Pinpoint the cell where the given text exists, returning its [x, y] midpoint coordinate. 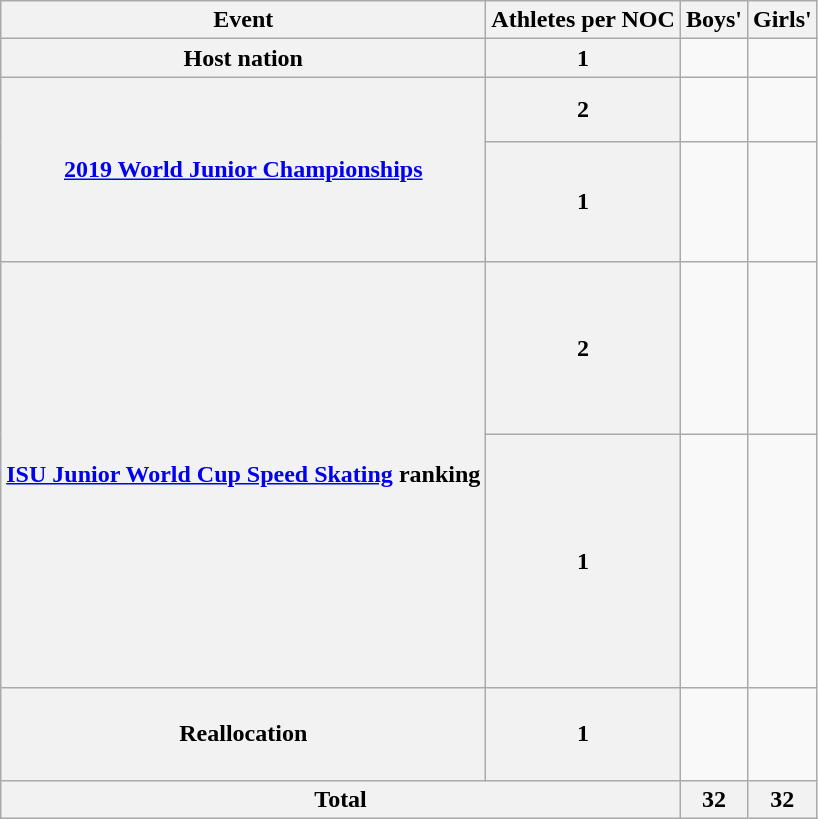
Athletes per NOC [584, 20]
Boys' [714, 20]
Total [341, 799]
Event [244, 20]
Host nation [244, 58]
Reallocation [244, 734]
2019 World Junior Championships [244, 169]
Girls' [782, 20]
ISU Junior World Cup Speed Skating ranking [244, 474]
